Capture the cell that displays the provided text and extract its (X, Y) central coordinate. 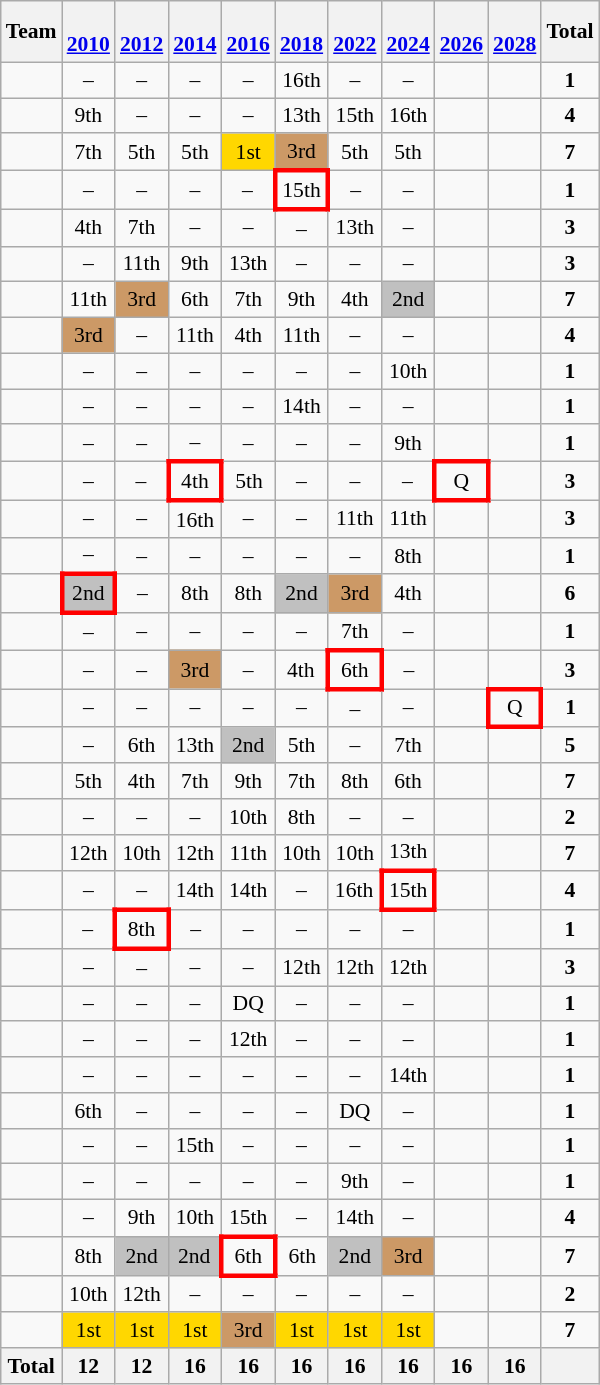
2010 (88, 32)
Team (32, 32)
2018 (302, 32)
6 (570, 594)
2016 (248, 32)
2014 (194, 32)
2026 (462, 32)
5 (570, 746)
2024 (408, 32)
2028 (514, 32)
2022 (354, 32)
2012 (142, 32)
